Pinpoint the cell where the given text exists, returning its (X, Y) midpoint coordinate. 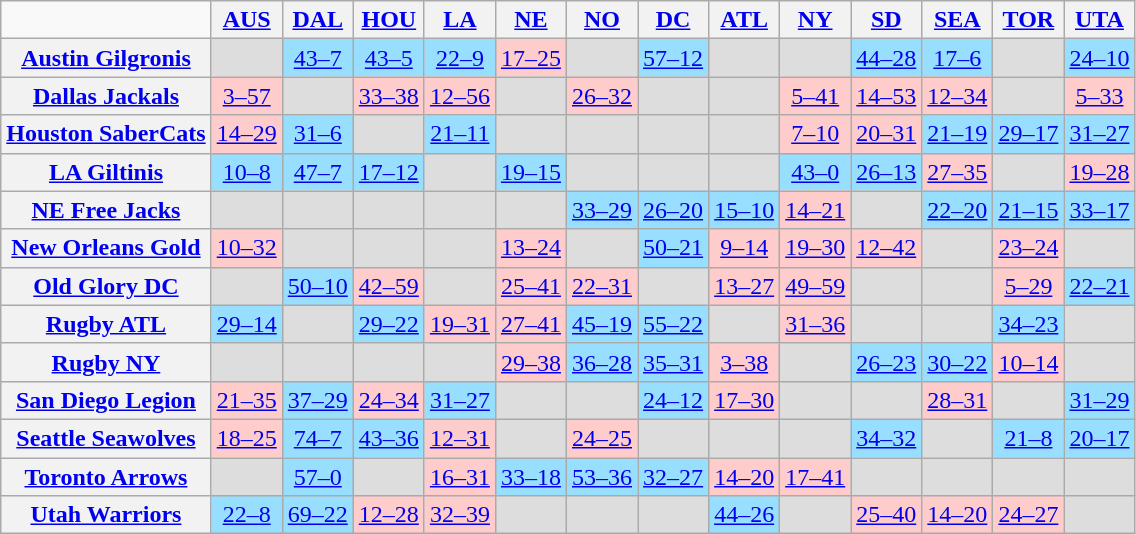
Toronto Arrows (106, 477)
NE Free Jacks (106, 210)
21–8 (1028, 438)
24–34 (388, 400)
36–28 (602, 362)
9–14 (744, 248)
26–20 (674, 210)
UTA (1100, 20)
5–33 (1100, 96)
24–27 (1028, 515)
Rugby ATL (106, 324)
16–31 (460, 477)
New Orleans Gold (106, 248)
12–34 (958, 96)
Rugby NY (106, 362)
30–22 (958, 362)
29–38 (530, 362)
47–7 (318, 172)
3–57 (246, 96)
14–53 (886, 96)
29–14 (246, 324)
20–31 (886, 134)
21–15 (1028, 210)
13–27 (744, 286)
21–35 (246, 400)
27–35 (958, 172)
21–19 (958, 134)
12–28 (388, 515)
17–41 (816, 477)
32–27 (674, 477)
19–30 (816, 248)
13–24 (530, 248)
3–38 (744, 362)
18–25 (246, 438)
53–36 (602, 477)
San Diego Legion (106, 400)
DC (674, 20)
43–36 (388, 438)
69–22 (318, 515)
57–12 (674, 58)
7–10 (816, 134)
50–10 (318, 286)
49–59 (816, 286)
14–29 (246, 134)
34–23 (1028, 324)
Dallas Jackals (106, 96)
45–19 (602, 324)
33–18 (530, 477)
15–10 (744, 210)
12–56 (460, 96)
28–31 (958, 400)
LA (460, 20)
33–17 (1100, 210)
22–21 (1100, 286)
26–13 (886, 172)
NY (816, 20)
57–0 (318, 477)
AUS (246, 20)
44–28 (886, 58)
10–14 (1028, 362)
35–31 (674, 362)
43–0 (816, 172)
ATL (744, 20)
42–59 (388, 286)
25–40 (886, 515)
22–9 (460, 58)
LA Giltinis (106, 172)
Houston SaberCats (106, 134)
55–22 (674, 324)
25–41 (530, 286)
DAL (318, 20)
27–41 (530, 324)
37–29 (318, 400)
29–22 (388, 324)
10–32 (246, 248)
12–42 (886, 248)
5–29 (1028, 286)
SD (886, 20)
44–26 (744, 515)
31–6 (318, 134)
50–21 (674, 248)
34–32 (886, 438)
14–21 (816, 210)
17–25 (530, 58)
26–23 (886, 362)
26–32 (602, 96)
17–30 (744, 400)
23–24 (1028, 248)
Seattle Seawolves (106, 438)
Utah Warriors (106, 515)
33–29 (602, 210)
Austin Gilgronis (106, 58)
SEA (958, 20)
17–6 (958, 58)
32–39 (460, 515)
10–8 (246, 172)
19–28 (1100, 172)
NE (530, 20)
12–31 (460, 438)
TOR (1028, 20)
43–5 (388, 58)
19–15 (530, 172)
33–38 (388, 96)
43–7 (318, 58)
24–10 (1100, 58)
24–25 (602, 438)
31–29 (1100, 400)
74–7 (318, 438)
29–17 (1028, 134)
5–41 (816, 96)
22–8 (246, 515)
20–17 (1100, 438)
22–31 (602, 286)
17–12 (388, 172)
HOU (388, 20)
22–20 (958, 210)
19–31 (460, 324)
24–12 (674, 400)
Old Glory DC (106, 286)
31–36 (816, 324)
21–11 (460, 134)
NO (602, 20)
